Capture the cell that displays the provided text and extract its [X, Y] central coordinate. 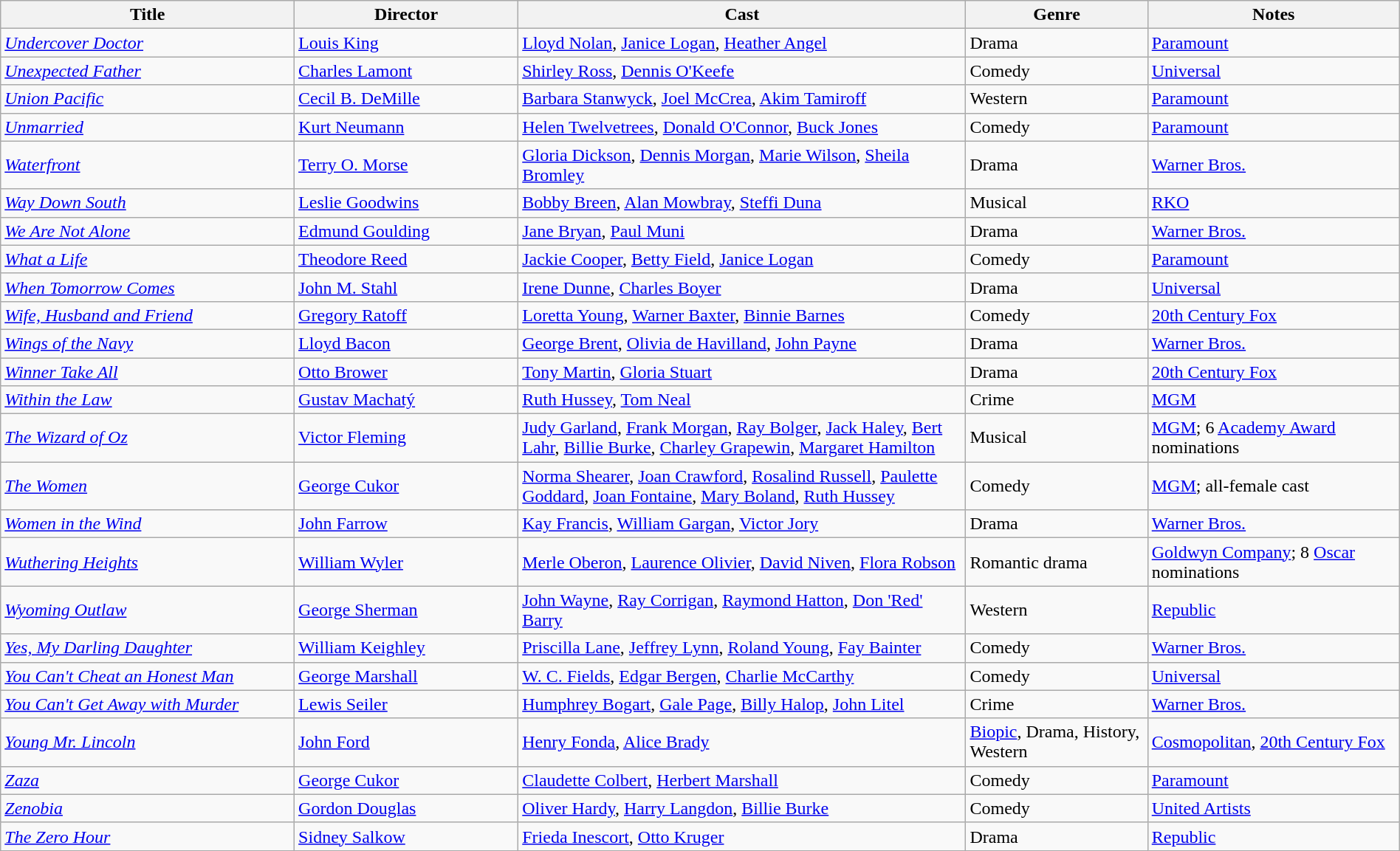
Cosmopolitan, 20th Century Fox [1273, 743]
Way Down South [148, 203]
Terry O. Morse [406, 165]
Humphrey Bogart, Gale Page, Billy Halop, John Litel [742, 704]
Gustav Machatý [406, 400]
John Ford [406, 743]
What a Life [148, 259]
Union Pacific [148, 99]
Biopic, Drama, History, Western [1057, 743]
Gordon Douglas [406, 808]
Wife, Husband and Friend [148, 315]
Louis King [406, 43]
The Wizard of Oz [148, 438]
George Brent, Olivia de Havilland, John Payne [742, 343]
Zaza [148, 780]
Barbara Stanwyck, Joel McCrea, Akim Tamiroff [742, 99]
Young Mr. Lincoln [148, 743]
John Wayne, Ray Corrigan, Raymond Hatton, Don 'Red' Barry [742, 610]
Oliver Hardy, Harry Langdon, Billie Burke [742, 808]
Yes, My Darling Daughter [148, 648]
We Are Not Alone [148, 231]
Charles Lamont [406, 71]
Jane Bryan, Paul Muni [742, 231]
Priscilla Lane, Jeffrey Lynn, Roland Young, Fay Bainter [742, 648]
Cast [742, 15]
Unmarried [148, 127]
George Marshall [406, 676]
Within the Law [148, 400]
Bobby Breen, Alan Mowbray, Steffi Duna [742, 203]
Romantic drama [1057, 562]
Women in the Wind [148, 524]
Irene Dunne, Charles Boyer [742, 287]
Loretta Young, Warner Baxter, Binnie Barnes [742, 315]
George Sherman [406, 610]
MGM; 6 Academy Award nominations [1273, 438]
Jackie Cooper, Betty Field, Janice Logan [742, 259]
You Can't Cheat an Honest Man [148, 676]
Genre [1057, 15]
John Farrow [406, 524]
W. C. Fields, Edgar Bergen, Charlie McCarthy [742, 676]
Gregory Ratoff [406, 315]
Lloyd Bacon [406, 343]
Goldwyn Company; 8 Oscar nominations [1273, 562]
Kay Francis, William Gargan, Victor Jory [742, 524]
Undercover Doctor [148, 43]
Frieda Inescort, Otto Kruger [742, 836]
MGM; all-female cast [1273, 486]
Wyoming Outlaw [148, 610]
Ruth Hussey, Tom Neal [742, 400]
Shirley Ross, Dennis O'Keefe [742, 71]
Leslie Goodwins [406, 203]
Norma Shearer, Joan Crawford, Rosalind Russell, Paulette Goddard, Joan Fontaine, Mary Boland, Ruth Hussey [742, 486]
The Zero Hour [148, 836]
William Wyler [406, 562]
The Women [148, 486]
Unexpected Father [148, 71]
Theodore Reed [406, 259]
Title [148, 15]
RKO [1273, 203]
Otto Brower [406, 371]
John M. Stahl [406, 287]
You Can't Get Away with Murder [148, 704]
Director [406, 15]
Notes [1273, 15]
Waterfront [148, 165]
Edmund Goulding [406, 231]
Wuthering Heights [148, 562]
Claudette Colbert, Herbert Marshall [742, 780]
Victor Fleming [406, 438]
Merle Oberon, Laurence Olivier, David Niven, Flora Robson [742, 562]
Lloyd Nolan, Janice Logan, Heather Angel [742, 43]
William Keighley [406, 648]
Judy Garland, Frank Morgan, Ray Bolger, Jack Haley, Bert Lahr, Billie Burke, Charley Grapewin, Margaret Hamilton [742, 438]
Helen Twelvetrees, Donald O'Connor, Buck Jones [742, 127]
Lewis Seiler [406, 704]
Henry Fonda, Alice Brady [742, 743]
Wings of the Navy [148, 343]
Winner Take All [148, 371]
United Artists [1273, 808]
Kurt Neumann [406, 127]
Gloria Dickson, Dennis Morgan, Marie Wilson, Sheila Bromley [742, 165]
When Tomorrow Comes [148, 287]
Tony Martin, Gloria Stuart [742, 371]
Cecil B. DeMille [406, 99]
Sidney Salkow [406, 836]
Zenobia [148, 808]
MGM [1273, 400]
